Return [X, Y] of the center of cell containing provided text 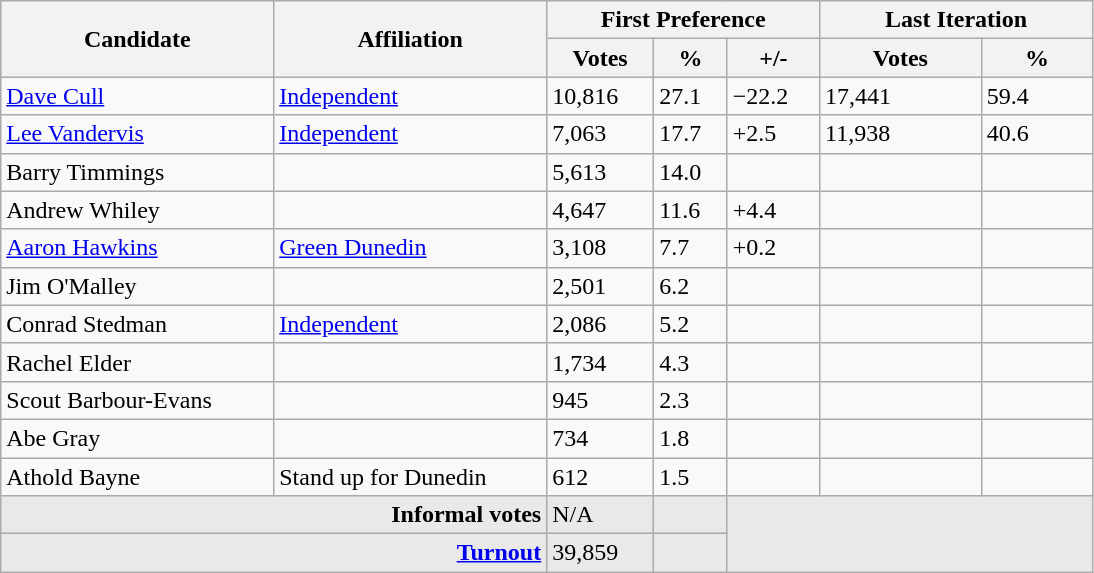
Rachel Elder [138, 362]
17.7 [691, 134]
Andrew Whiley [138, 210]
Jim O'Malley [138, 286]
+2.5 [773, 134]
Barry Timmings [138, 172]
4.3 [691, 362]
Turnout [274, 553]
Athold Bayne [138, 477]
Abe Gray [138, 438]
N/A [600, 515]
734 [600, 438]
4,647 [600, 210]
7,063 [600, 134]
Informal votes [274, 515]
Stand up for Dunedin [410, 477]
3,108 [600, 248]
5.2 [691, 324]
40.6 [1036, 134]
10,816 [600, 96]
1,734 [600, 362]
+0.2 [773, 248]
+/- [773, 58]
11.6 [691, 210]
39,859 [600, 553]
11,938 [901, 134]
2,501 [600, 286]
Aaron Hawkins [138, 248]
59.4 [1036, 96]
27.1 [691, 96]
7.7 [691, 248]
Last Iteration [956, 20]
2,086 [600, 324]
1.5 [691, 477]
Dave Cull [138, 96]
2.3 [691, 400]
+4.4 [773, 210]
Scout Barbour-Evans [138, 400]
Affiliation [410, 39]
14.0 [691, 172]
612 [600, 477]
5,613 [600, 172]
945 [600, 400]
1.8 [691, 438]
6.2 [691, 286]
17,441 [901, 96]
−22.2 [773, 96]
Green Dunedin [410, 248]
Lee Vandervis [138, 134]
Conrad Stedman [138, 324]
Candidate [138, 39]
First Preference [684, 20]
